Find where the given text appears and provide that cell's center as (x, y) coordinate. 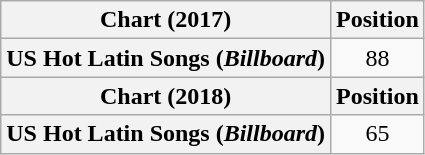
65 (378, 134)
Chart (2018) (166, 96)
Chart (2017) (166, 20)
88 (378, 58)
